Detect which cell encompasses the target text, then output its (x, y) center coordinate. 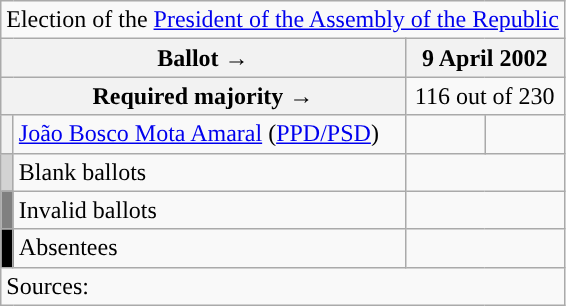
Sources: (283, 286)
Election of the President of the Assembly of the Republic (283, 20)
116 out of 230 (484, 96)
Required majority → (203, 96)
Blank ballots (209, 172)
Absentees (209, 248)
João Bosco Mota Amaral (PPD/PSD) (209, 134)
Ballot → (203, 58)
Invalid ballots (209, 210)
9 April 2002 (484, 58)
